Detect which cell encompasses the target text, then output its [x, y] center coordinate. 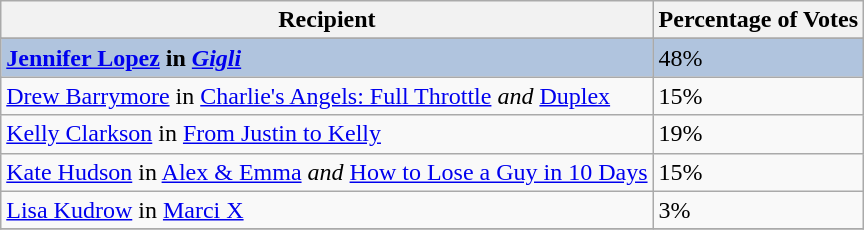
Drew Barrymore in Charlie's Angels: Full Throttle and Duplex [327, 96]
Recipient [327, 20]
19% [758, 134]
Kate Hudson in Alex & Emma and How to Lose a Guy in 10 Days [327, 172]
Kelly Clarkson in From Justin to Kelly [327, 134]
Percentage of Votes [758, 20]
48% [758, 58]
Lisa Kudrow in Marci X [327, 210]
3% [758, 210]
Jennifer Lopez in Gigli [327, 58]
